Return [x, y] of the center of cell containing provided text 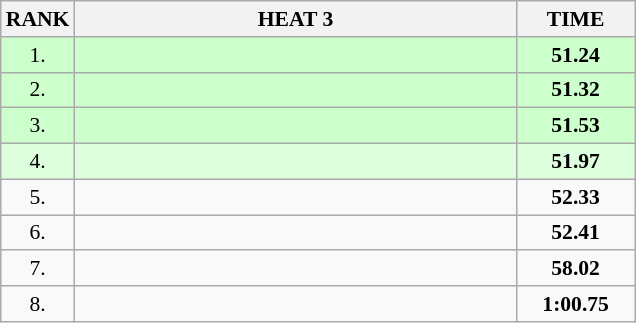
51.32 [576, 90]
1:00.75 [576, 304]
58.02 [576, 269]
RANK [38, 19]
2. [38, 90]
52.33 [576, 197]
51.24 [576, 55]
HEAT 3 [295, 19]
3. [38, 126]
1. [38, 55]
7. [38, 269]
TIME [576, 19]
6. [38, 233]
51.97 [576, 162]
51.53 [576, 126]
8. [38, 304]
4. [38, 162]
5. [38, 197]
52.41 [576, 233]
